Return (X, Y) of the center of cell containing provided text 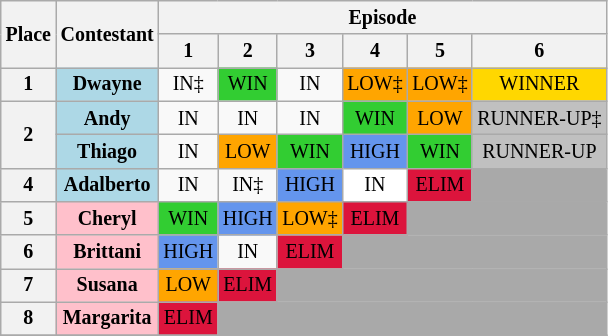
Place (28, 34)
Episode (383, 18)
Susana (108, 286)
Andy (108, 118)
WINNER (539, 84)
RUNNER-UP (539, 152)
Margarita (108, 318)
7 (28, 286)
8 (28, 318)
RUNNER-UP‡ (539, 118)
Dwayne (108, 84)
Contestant (108, 34)
Thiago (108, 152)
Cheryl (108, 218)
3 (310, 52)
Adalberto (108, 184)
Brittani (108, 252)
